Determine the [x, y] coordinate at the center of the cell enclosing the given text.  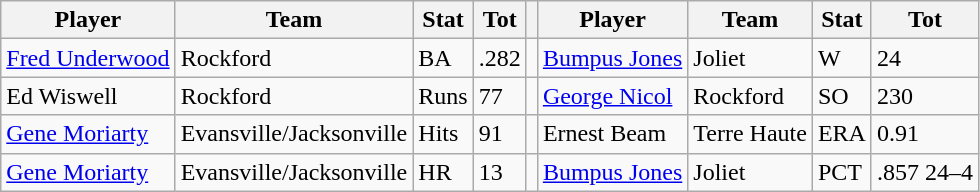
Runs [443, 96]
ERA [842, 134]
77 [500, 96]
Fred Underwood [88, 58]
24 [924, 58]
Hits [443, 134]
Ernest Beam [612, 134]
HR [443, 172]
230 [924, 96]
13 [500, 172]
W [842, 58]
Terre Haute [750, 134]
SO [842, 96]
PCT [842, 172]
George Nicol [612, 96]
BA [443, 58]
.282 [500, 58]
91 [500, 134]
0.91 [924, 134]
Ed Wiswell [88, 96]
.857 24–4 [924, 172]
